Return the [X, Y] coordinate for the center point of the cell that contains the specified text.  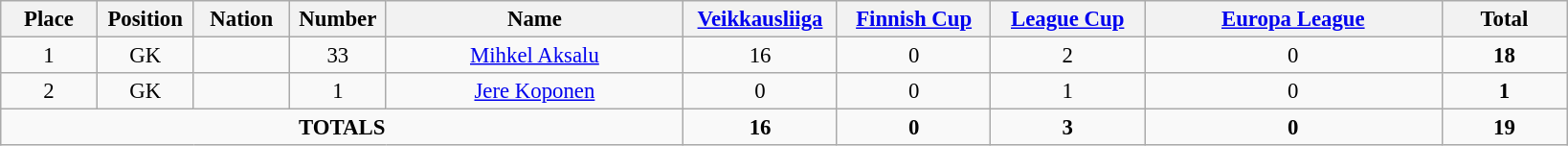
3 [1068, 128]
Finnish Cup [913, 19]
Europa League [1294, 19]
Mihkel Aksalu [534, 56]
Position [146, 19]
Number [339, 19]
19 [1505, 128]
Nation [241, 19]
Place [50, 19]
Total [1505, 19]
League Cup [1068, 19]
Jere Koponen [534, 91]
33 [339, 56]
Name [534, 19]
TOTALS [343, 128]
Veikkausliiga [760, 19]
18 [1505, 56]
